Locate the cell with the specified text and output its (X, Y) center coordinate. 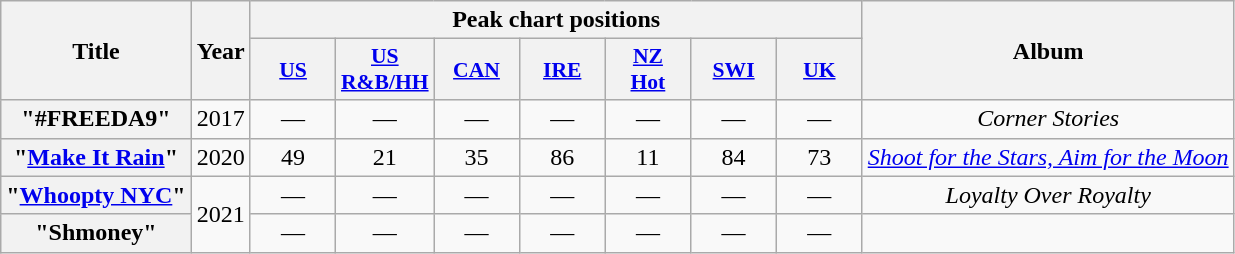
Year (220, 50)
35 (477, 157)
"#FREEDA9" (96, 119)
CAN (477, 70)
2020 (220, 157)
86 (562, 157)
49 (293, 157)
Title (96, 50)
73 (819, 157)
84 (734, 157)
SWI (734, 70)
"Shmoney" (96, 233)
IRE (562, 70)
2017 (220, 119)
US (293, 70)
UK (819, 70)
2021 (220, 214)
"Make It Rain" (96, 157)
"Whoopty NYC" (96, 195)
Peak chart positions (556, 20)
Shoot for the Stars, Aim for the Moon (1048, 157)
Loyalty Over Royalty (1048, 195)
Album (1048, 50)
USR&B/HH (385, 70)
NZHot (648, 70)
Corner Stories (1048, 119)
21 (385, 157)
11 (648, 157)
